Extract the [X, Y] coordinate from the center of the cell holding the provided text.  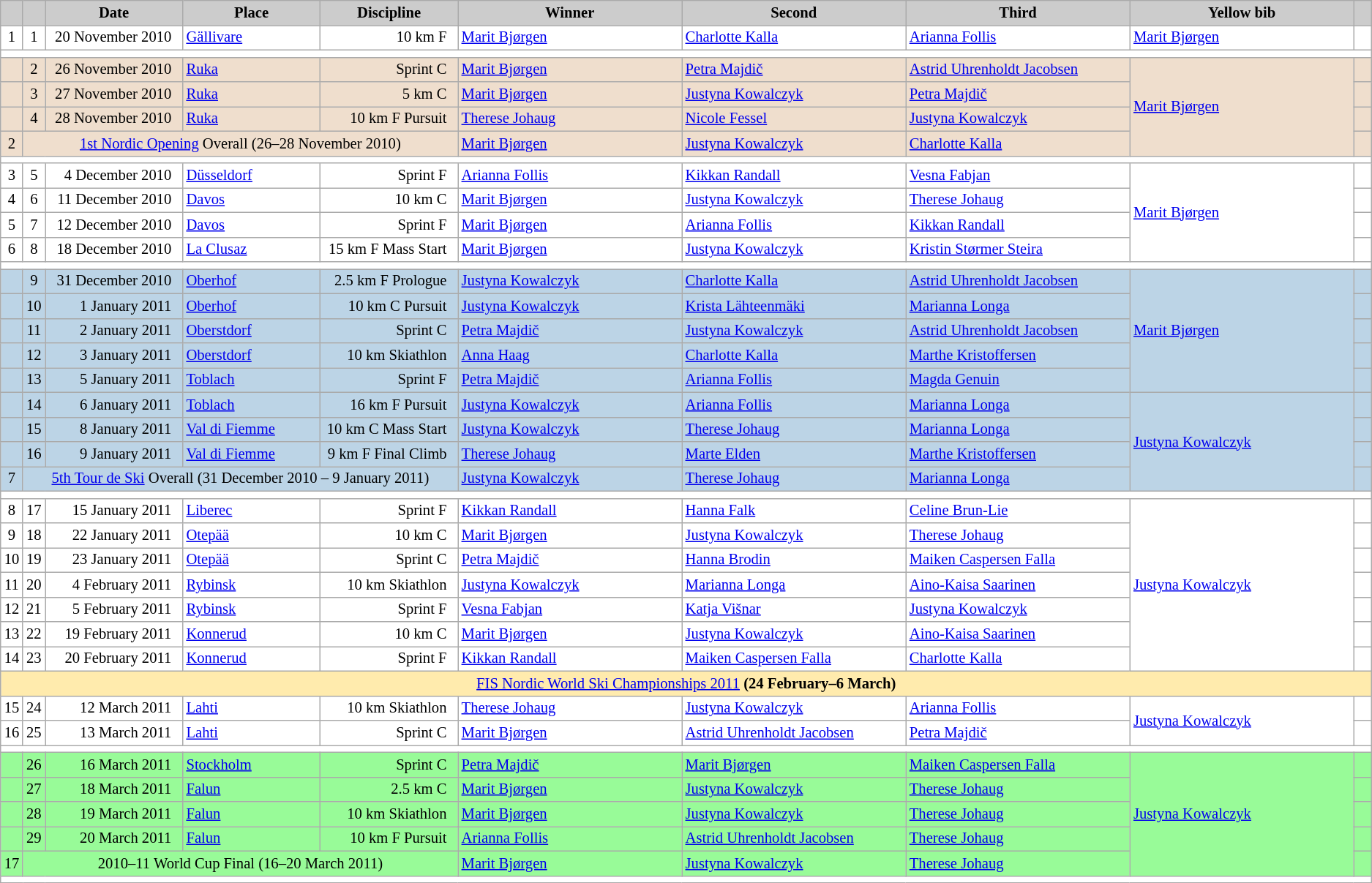
9 January 2011 [114, 454]
Düsseldorf [252, 175]
4 December 2010 [114, 175]
1 January 2011 [114, 306]
24 [34, 708]
19 February 2011 [114, 634]
Discipline [389, 12]
22 January 2011 [114, 535]
2010–11 World Cup Final (16–20 March 2011) [240, 863]
2.5 km F Prologue [389, 281]
18 December 2010 [114, 249]
3 January 2011 [114, 355]
16 March 2011 [114, 764]
12 December 2010 [114, 225]
Kristin Størmer Steira [1018, 249]
Third [1018, 12]
2.5 km C [389, 789]
26 November 2010 [114, 69]
4 February 2011 [114, 585]
Hanna Falk [794, 511]
1st Nordic Opening Overall (26–28 November 2010) [240, 143]
Anna Haag [570, 355]
5 January 2011 [114, 380]
9 km F Final Climb [389, 454]
19 March 2011 [114, 814]
12 March 2011 [114, 708]
FIS Nordic World Ski Championships 2011 (24 February–6 March) [686, 683]
27 [34, 789]
10 km C Mass Start [389, 429]
15 km F Mass Start [389, 249]
11 December 2010 [114, 200]
5 km C [389, 94]
Gällivare [252, 37]
Krista Lähteenmäki [794, 306]
Marte Elden [794, 454]
8 January 2011 [114, 429]
31 December 2010 [114, 281]
16 km F Pursuit [389, 405]
5 February 2011 [114, 609]
28 [34, 814]
10 km C Pursuit [389, 306]
20 February 2011 [114, 658]
Winner [570, 12]
Second [794, 12]
Liberec [252, 511]
28 November 2010 [114, 119]
27 November 2010 [114, 94]
18 [34, 535]
Yellow bib [1242, 12]
Katja Višnar [794, 609]
21 [34, 609]
18 March 2011 [114, 789]
20 [34, 585]
26 [34, 764]
2 January 2011 [114, 331]
Stockholm [252, 764]
20 March 2011 [114, 838]
19 [34, 560]
Magda Genuin [1018, 380]
15 January 2011 [114, 511]
23 [34, 658]
Nicole Fessel [794, 119]
Hanna Brodin [794, 560]
Date [114, 12]
13 March 2011 [114, 732]
La Clusaz [252, 249]
23 January 2011 [114, 560]
Celine Brun-Lie [1018, 511]
5th Tour de Ski Overall (31 December 2010 – 9 January 2011) [240, 478]
22 [34, 634]
20 November 2010 [114, 37]
25 [34, 732]
10 km F [389, 37]
Place [252, 12]
6 January 2011 [114, 405]
29 [34, 838]
